Locate the cell with the specified text and output its (X, Y) center coordinate. 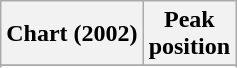
Chart (2002) (72, 34)
Peakposition (189, 34)
